Determine the (x, y) coordinate at the center of the cell enclosing the given text.  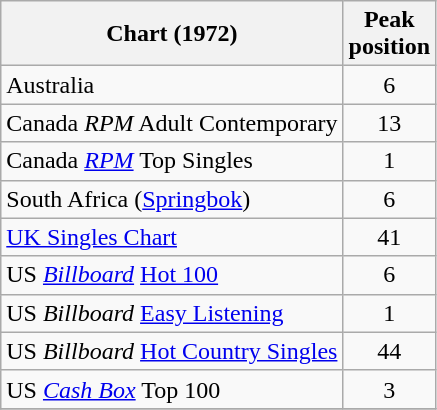
Canada RPM Top Singles (172, 161)
US Billboard Hot 100 (172, 275)
US Billboard Easy Listening (172, 313)
US Cash Box Top 100 (172, 389)
3 (389, 389)
Peakposition (389, 34)
UK Singles Chart (172, 237)
Australia (172, 85)
Chart (1972) (172, 34)
44 (389, 351)
41 (389, 237)
Canada RPM Adult Contemporary (172, 123)
South Africa (Springbok) (172, 199)
US Billboard Hot Country Singles (172, 351)
13 (389, 123)
